Output the [X, Y] coordinate of the center of the cell containing the given text.  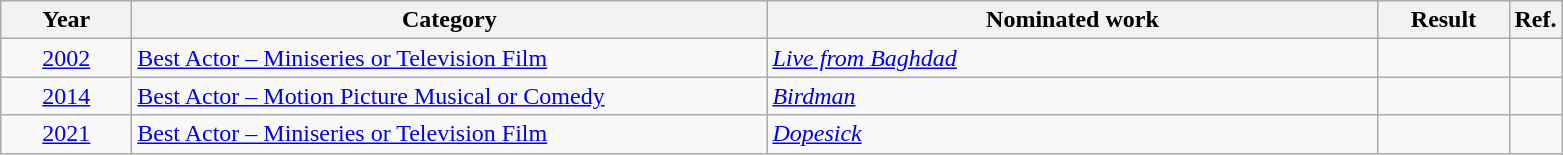
Nominated work [1072, 20]
Year [66, 20]
Best Actor – Motion Picture Musical or Comedy [450, 96]
2021 [66, 134]
Ref. [1536, 20]
Result [1444, 20]
Birdman [1072, 96]
2002 [66, 58]
Live from Baghdad [1072, 58]
2014 [66, 96]
Dopesick [1072, 134]
Category [450, 20]
